Capture the cell that displays the provided text and extract its [X, Y] central coordinate. 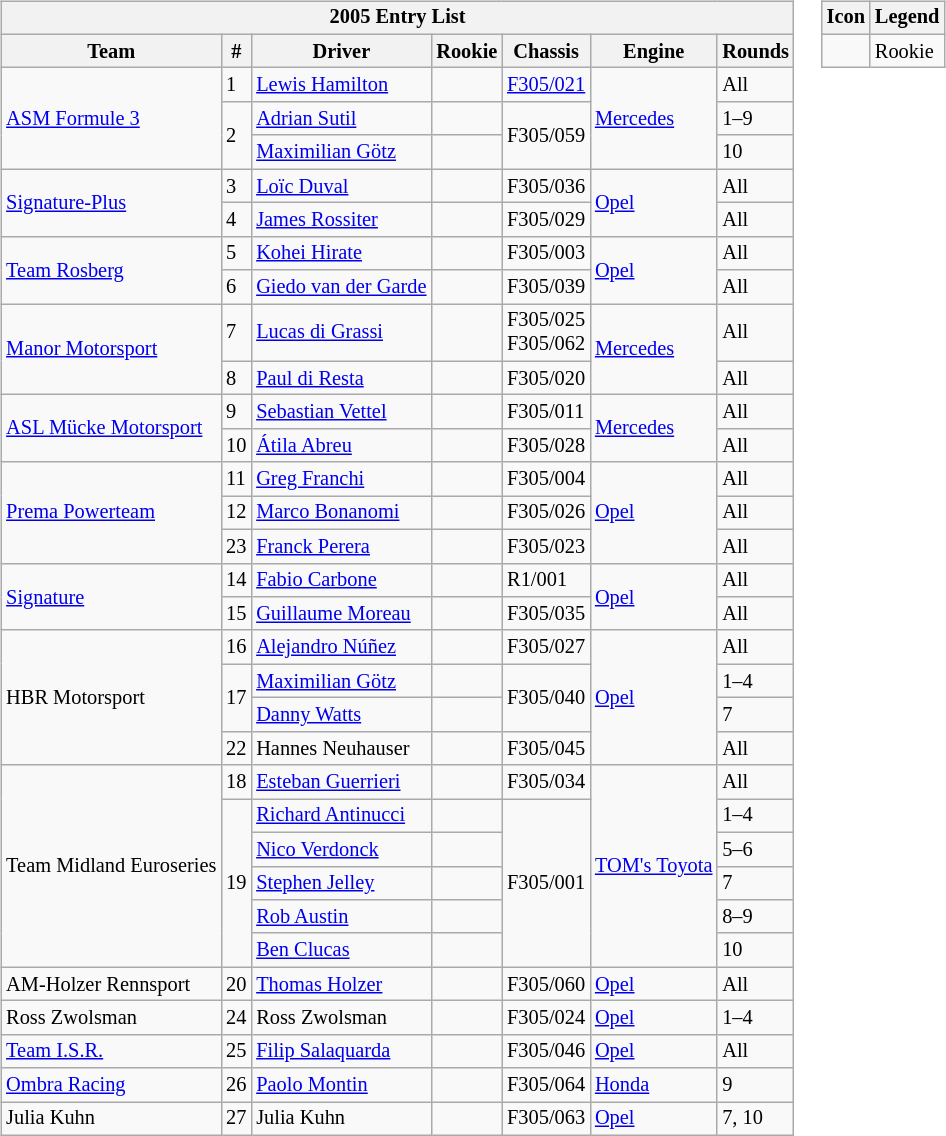
F305/028 [546, 446]
F305/040 [546, 698]
Paolo Montin [341, 1085]
F305/036 [546, 186]
23 [236, 546]
F305/039 [546, 287]
2 [236, 136]
Signature-Plus [111, 202]
27 [236, 1119]
F305/027 [546, 647]
5 [236, 253]
Prema Powerteam [111, 512]
Team [111, 51]
AM-Holzer Rennsport [111, 984]
Franck Perera [341, 546]
8–9 [756, 917]
8 [236, 378]
15 [236, 614]
14 [236, 580]
5–6 [756, 849]
Signature [111, 596]
F305/023 [546, 546]
F305/029 [546, 220]
Team I.S.R. [111, 1051]
Danny Watts [341, 715]
Driver [341, 51]
Richard Antinucci [341, 816]
Lucas di Grassi [341, 333]
Fabio Carbone [341, 580]
Ben Clucas [341, 950]
Greg Franchi [341, 479]
Chassis [546, 51]
22 [236, 748]
F305/059 [546, 136]
2005 Entry List [398, 18]
Manor Motorsport [111, 350]
F305/003 [546, 253]
Rob Austin [341, 917]
F305/026 [546, 513]
Guillaume Moreau [341, 614]
16 [236, 647]
18 [236, 782]
F305/025F305/062 [546, 333]
1 [236, 85]
12 [236, 513]
Marco Bonanomi [341, 513]
Sebastian Vettel [341, 412]
Team Rosberg [111, 270]
1–9 [756, 119]
3 [236, 186]
Adrian Sutil [341, 119]
Engine [654, 51]
F305/063 [546, 1119]
F305/045 [546, 748]
Rounds [756, 51]
Filip Salaquarda [341, 1051]
Giedo van der Garde [341, 287]
F305/004 [546, 479]
6 [236, 287]
20 [236, 984]
F305/011 [546, 412]
26 [236, 1085]
Átila Abreu [341, 446]
HBR Motorsport [111, 698]
Honda [654, 1085]
F305/034 [546, 782]
19 [236, 883]
Team Midland Euroseries [111, 866]
Loïc Duval [341, 186]
F305/064 [546, 1085]
F305/035 [546, 614]
Ombra Racing [111, 1085]
4 [236, 220]
ASL Mücke Motorsport [111, 428]
Stephen Jelley [341, 883]
Esteban Guerrieri [341, 782]
7, 10 [756, 1119]
Kohei Hirate [341, 253]
James Rossiter [341, 220]
ASM Formule 3 [111, 118]
Thomas Holzer [341, 984]
Alejandro Núñez [341, 647]
Icon [846, 18]
Hannes Neuhauser [341, 748]
F305/021 [546, 85]
F305/060 [546, 984]
11 [236, 479]
F305/046 [546, 1051]
# [236, 51]
25 [236, 1051]
Paul di Resta [341, 378]
F305/001 [546, 883]
24 [236, 1018]
TOM's Toyota [654, 866]
R1/001 [546, 580]
Lewis Hamilton [341, 85]
Nico Verdonck [341, 849]
17 [236, 698]
Legend [907, 18]
F305/020 [546, 378]
F305/024 [546, 1018]
